For the text-containing cell, return its midpoint in [x, y] coordinate format. 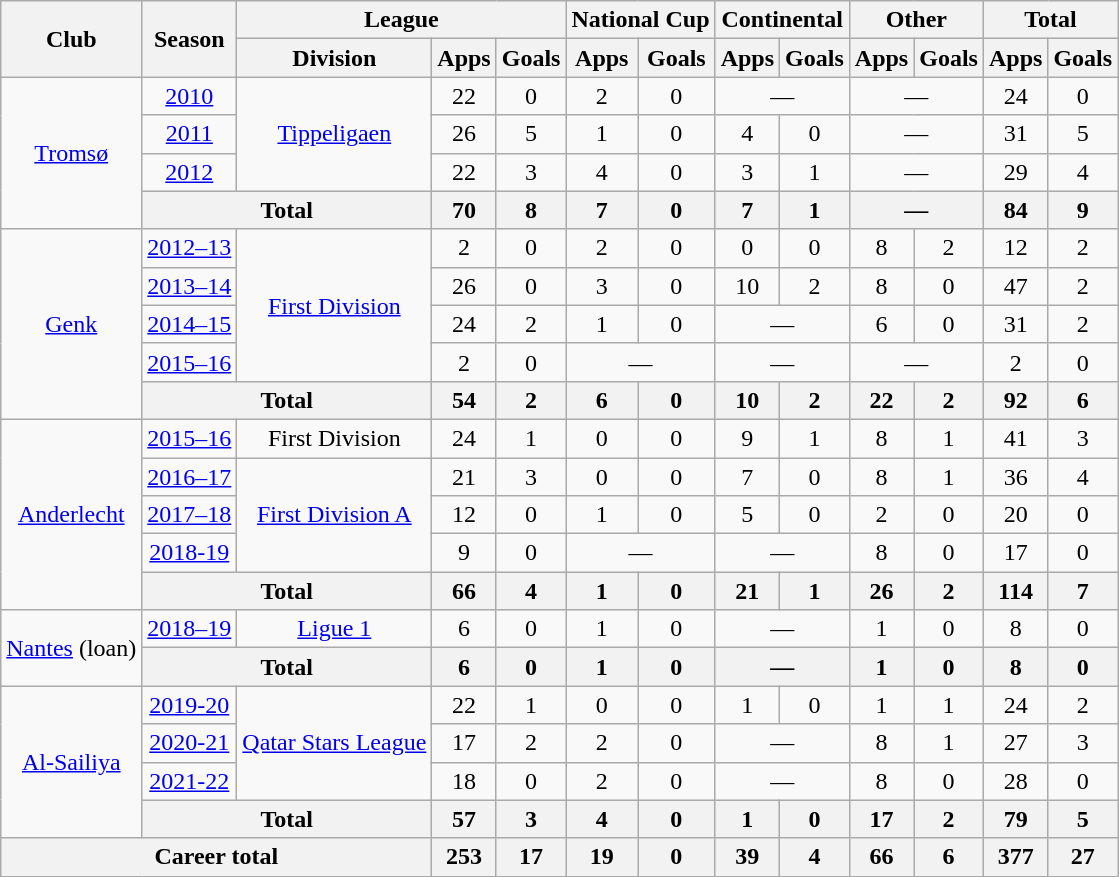
Continental [782, 20]
2011 [190, 134]
2021-22 [190, 781]
Other [916, 20]
Anderlecht [72, 514]
Season [190, 39]
Al-Sailiya [72, 762]
2013–14 [190, 286]
28 [1015, 781]
Career total [216, 857]
84 [1015, 210]
2010 [190, 96]
92 [1015, 400]
2012–13 [190, 248]
57 [464, 819]
Ligue 1 [334, 629]
2018-19 [190, 553]
Division [334, 58]
National Cup [640, 20]
2017–18 [190, 515]
2016–17 [190, 477]
Nantes (loan) [72, 648]
29 [1015, 172]
19 [602, 857]
79 [1015, 819]
377 [1015, 857]
Genk [72, 324]
Qatar Stars League [334, 743]
2014–15 [190, 324]
36 [1015, 477]
41 [1015, 438]
20 [1015, 515]
2018–19 [190, 629]
2020-21 [190, 743]
18 [464, 781]
114 [1015, 591]
Tromsø [72, 153]
Tippeligaen [334, 134]
54 [464, 400]
First Division A [334, 515]
47 [1015, 286]
39 [747, 857]
2019-20 [190, 705]
253 [464, 857]
2012 [190, 172]
Club [72, 39]
League [402, 20]
70 [464, 210]
